Extract the [x, y] coordinate from the center of the cell holding the provided text.  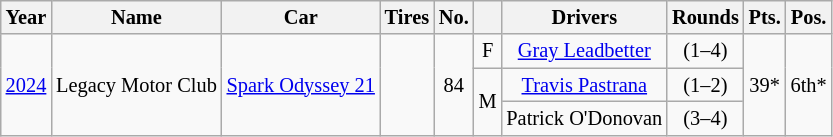
Spark Odyssey 21 [301, 84]
(1–4) [706, 51]
(3–4) [706, 118]
No. [454, 17]
Gray Leadbetter [584, 51]
Patrick O'Donovan [584, 118]
Legacy Motor Club [136, 84]
Drivers [584, 17]
Year [26, 17]
Name [136, 17]
84 [454, 84]
Car [301, 17]
Travis Pastrana [584, 85]
Rounds [706, 17]
(1–2) [706, 85]
Tires [407, 17]
M [488, 102]
2024 [26, 84]
6th* [809, 84]
Pts. [765, 17]
F [488, 51]
Pos. [809, 17]
39* [765, 84]
